Identify which cell holds the provided text, then report its [X, Y] central coordinate. 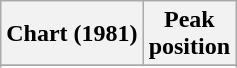
Peakposition [189, 34]
Chart (1981) [72, 34]
